Search for the cell housing the specified text and yield its (x, y) center coordinate. 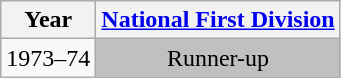
National First Division (218, 20)
1973–74 (48, 58)
Runner-up (218, 58)
Year (48, 20)
